Scan for the cell matching the given text and deliver its [x, y] coordinate at center. 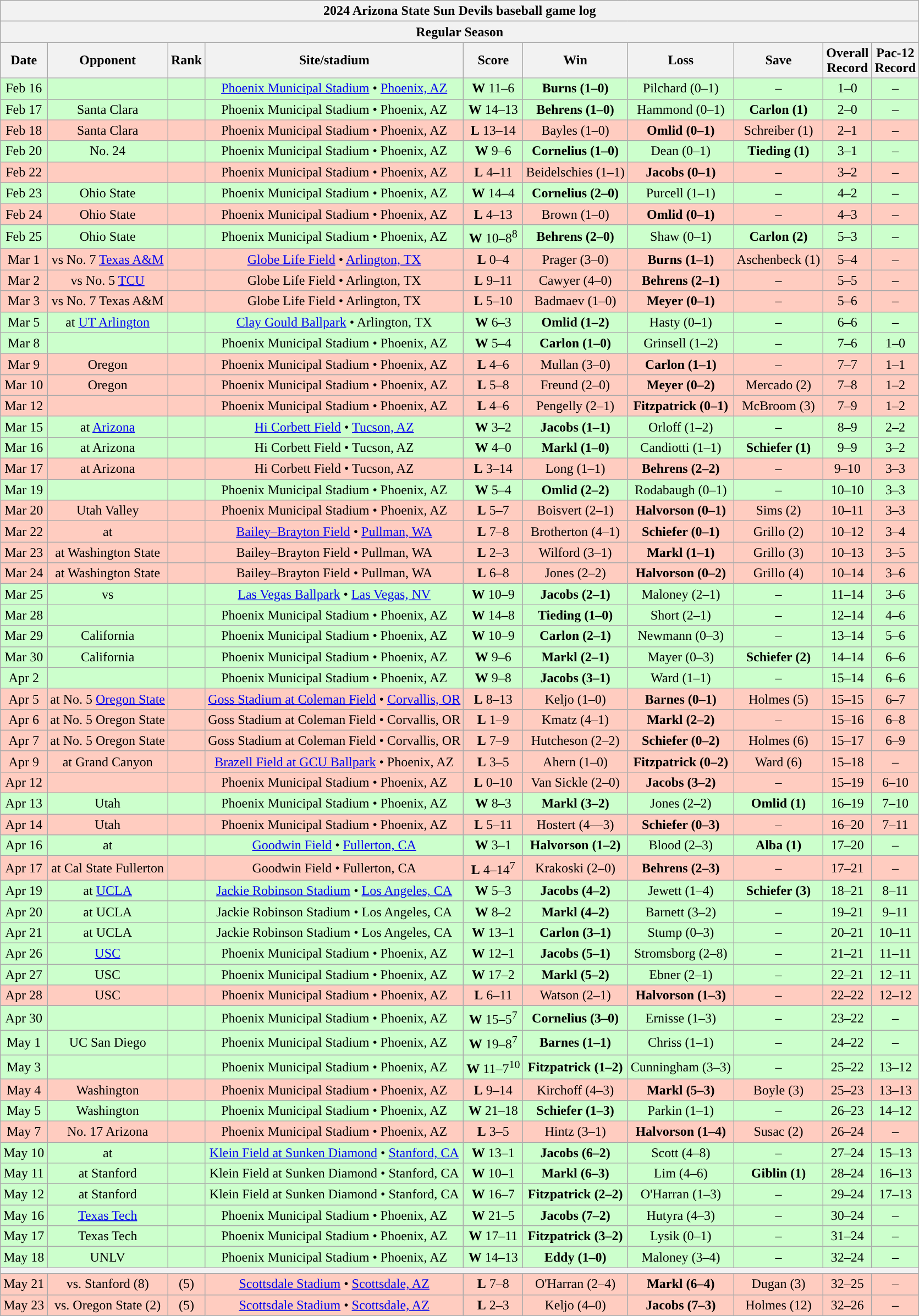
Mar 15 [24, 427]
Mar 2 [24, 280]
Apr 5 [24, 699]
Freund (2–0) [575, 385]
W 14–8 [493, 615]
Hostert (4—3) [575, 825]
Markl (5–3) [681, 1090]
Markl (5–2) [575, 975]
Apr 17 [24, 869]
8–9 [848, 427]
Utah Valley [108, 511]
Feb 23 [24, 193]
3–5 [895, 552]
4–3 [848, 214]
32–25 [848, 1284]
Aschenbeck (1) [778, 259]
No. 17 Arizona [108, 1131]
W 3–2 [493, 427]
Jacobs (6–2) [575, 1153]
Apr 9 [24, 761]
Markl (1–1) [681, 552]
Fitzpatrick (2–2) [575, 1195]
Cunningham (3–3) [681, 1068]
32–26 [848, 1305]
May 21 [24, 1284]
Markl (6–4) [681, 1284]
Mar 1 [24, 259]
Schiefer (1) [778, 447]
Holmes (12) [778, 1305]
L 9–14 [493, 1090]
May 5 [24, 1110]
Carlon (1) [778, 109]
2–2 [895, 427]
Markl (6–3) [575, 1174]
Kmatz (4–1) [575, 720]
7–11 [895, 825]
Tieding (1) [778, 151]
Feb 16 [24, 89]
Rodabaugh (0–1) [681, 490]
Holmes (5) [778, 699]
Hasty (0–1) [681, 322]
Mar 20 [24, 511]
Mar 24 [24, 573]
Dean (0–1) [681, 151]
Grillo (4) [778, 573]
Mar 22 [24, 532]
Keljo (4–0) [575, 1305]
Maloney (2–1) [681, 594]
at UT Arlington [108, 322]
L 6–8 [493, 573]
May 10 [24, 1153]
W 8–2 [493, 911]
Carlon (2) [778, 236]
Barnes (0–1) [681, 699]
Blood (2–3) [681, 845]
May 12 [24, 1195]
O'Harran (2–4) [575, 1284]
Boisvert (2–1) [575, 511]
Carlon (2–1) [575, 636]
Behrens (2–3) [681, 869]
Newmann (0–3) [681, 636]
Behrens (2–1) [681, 280]
Markl (3–2) [575, 804]
Ahern (1–0) [575, 761]
Grinsell (1–2) [681, 343]
Omlid (1–2) [575, 322]
28–24 [848, 1174]
W 12–1 [493, 953]
16–19 [848, 804]
Behrens (1–0) [575, 109]
L 5–8 [493, 385]
13–14 [848, 636]
2–1 [848, 130]
L 9–11 [493, 280]
3–4 [895, 532]
May 3 [24, 1068]
Markl (1–0) [575, 447]
Save [778, 60]
25–23 [848, 1090]
OverallRecord [848, 60]
7–7 [848, 364]
at Grand Canyon [108, 761]
21–21 [848, 953]
Pengelly (2–1) [575, 406]
Brotherton (4–1) [575, 532]
Mar 10 [24, 385]
11–11 [895, 953]
May 16 [24, 1215]
Apr 6 [24, 720]
Mercado (2) [778, 385]
Feb 25 [24, 236]
Orloff (1–2) [681, 427]
Parkin (1–1) [681, 1110]
18–21 [848, 891]
Loss [681, 60]
Holmes (6) [778, 740]
Halvorson (1–4) [681, 1131]
Apr 13 [24, 804]
W 17–2 [493, 975]
Date [24, 60]
Behrens (2–2) [681, 469]
UNLV [108, 1257]
6–7 [895, 699]
Barnett (3–2) [681, 911]
Apr 28 [24, 996]
L 4–11 [493, 172]
Fitzpatrick (0–2) [681, 761]
Stump (0–3) [681, 932]
8–11 [895, 891]
30–24 [848, 1215]
Apr 21 [24, 932]
10–10 [848, 490]
Pilchard (0–1) [681, 89]
12–11 [895, 975]
Schiefer (1–3) [575, 1110]
Apr 19 [24, 891]
Feb 22 [24, 172]
Las Vegas Ballpark • Las Vegas, NV [334, 594]
May 17 [24, 1236]
L 8–13 [493, 699]
W 15–57 [493, 1018]
Scott (4–8) [681, 1153]
May 23 [24, 1305]
Shaw (0–1) [681, 236]
15–19 [848, 782]
Jacobs (7–2) [575, 1215]
5–5 [848, 280]
Maloney (3–4) [681, 1257]
No. 24 [108, 151]
Sims (2) [778, 511]
Watson (2–1) [575, 996]
Jacobs (1–1) [575, 427]
Apr 14 [24, 825]
Fitzpatrick (1–2) [575, 1068]
W 16–7 [493, 1195]
Mar 16 [24, 447]
25–22 [848, 1068]
Lysik (0–1) [681, 1236]
W 11–6 [493, 89]
Cornelius (2–0) [575, 193]
Hintz (3–1) [575, 1131]
Mayer (0–3) [681, 657]
Apr 20 [24, 911]
Susac (2) [778, 1131]
Mar 5 [24, 322]
L 3–14 [493, 469]
Markl (4–2) [575, 911]
Bayles (1–0) [575, 130]
Jacobs (3–2) [681, 782]
Rank [187, 60]
O'Harran (1–3) [681, 1195]
Schiefer (0–1) [681, 532]
Beidelschies (1–1) [575, 172]
W 6–3 [493, 322]
9–9 [848, 447]
Site/stadium [334, 60]
L 6–11 [493, 996]
Jacobs (4–2) [575, 891]
Mar 30 [24, 657]
31–24 [848, 1236]
Mar 12 [24, 406]
Mar 3 [24, 301]
vs [108, 594]
Feb 18 [24, 130]
Lim (4–6) [681, 1174]
Halvorson (1–2) [575, 845]
vs. Stanford (8) [108, 1284]
Mar 28 [24, 615]
1–1 [895, 364]
Apr 27 [24, 975]
13–12 [895, 1068]
Omlid (1) [778, 804]
Apr 16 [24, 845]
Apr 7 [24, 740]
Ward (6) [778, 761]
10–13 [848, 552]
May 11 [24, 1174]
Ebner (2–1) [681, 975]
Burns (1–0) [575, 89]
W 3–1 [493, 845]
W 5–3 [493, 891]
Chriss (1–1) [681, 1042]
W 19–87 [493, 1042]
Grillo (2) [778, 532]
10–14 [848, 573]
Short (2–1) [681, 615]
Jacobs (0–1) [681, 172]
W 14–4 [493, 193]
L 13–14 [493, 130]
Stromsborg (2–8) [681, 953]
Ward (1–1) [681, 678]
W 8–3 [493, 804]
Feb 24 [24, 214]
L 5–7 [493, 511]
Long (1–1) [575, 469]
Behrens (2–0) [575, 236]
UC San Diego [108, 1042]
vs No. 5 TCU [108, 280]
Apr 2 [24, 678]
Cawyer (4–0) [575, 280]
Clay Gould Ballpark • Arlington, TX [334, 322]
7–9 [848, 406]
3–1 [848, 151]
L 0–10 [493, 782]
Mar 19 [24, 490]
Meyer (0–1) [681, 301]
Giblin (1) [778, 1174]
Eddy (1–0) [575, 1257]
Schreiber (1) [778, 130]
6–8 [895, 720]
W 17–11 [493, 1236]
Wilford (3–1) [575, 552]
26–24 [848, 1131]
Halvorson (0–1) [681, 511]
May 4 [24, 1090]
Cornelius (3–0) [575, 1018]
15–16 [848, 720]
Halvorson (1–3) [681, 996]
Win [575, 60]
Alba (1) [778, 845]
Mar 8 [24, 343]
12–12 [895, 996]
W 11–710 [493, 1068]
Van Sickle (2–0) [575, 782]
17–20 [848, 845]
Purcell (1–1) [681, 193]
10–12 [848, 532]
Feb 17 [24, 109]
Pac-12Record [895, 60]
Markl (2–1) [575, 657]
Jacobs (5–1) [575, 953]
24–22 [848, 1042]
Prager (3–0) [575, 259]
Markl (2–2) [681, 720]
7–10 [895, 804]
L 4–13 [493, 214]
6–10 [895, 782]
Schiefer (2) [778, 657]
2–0 [848, 109]
W 21–18 [493, 1110]
Mar 29 [24, 636]
12–14 [848, 615]
Schiefer (0–3) [681, 825]
Keljo (1–0) [575, 699]
9–11 [895, 911]
15–17 [848, 740]
26–23 [848, 1110]
Hutcheson (2–2) [575, 740]
Carlon (3–1) [575, 932]
Burns (1–1) [681, 259]
Badmaev (1–0) [575, 301]
29–24 [848, 1195]
Barnes (1–1) [575, 1042]
Fitzpatrick (3–2) [575, 1236]
Tieding (1–0) [575, 615]
Brown (1–0) [575, 214]
L 4–147 [493, 869]
Mar 9 [24, 364]
19–21 [848, 911]
Omlid (2–2) [575, 490]
Mar 23 [24, 552]
Apr 26 [24, 953]
Jacobs (7–3) [681, 1305]
11–14 [848, 594]
L 1–9 [493, 720]
L 5–10 [493, 301]
20–21 [848, 932]
L 0–4 [493, 259]
Brazell Field at GCU Ballpark • Phoenix, AZ [334, 761]
Candiotti (1–1) [681, 447]
Boyle (3) [778, 1090]
Apr 30 [24, 1018]
14–12 [895, 1110]
17–21 [848, 869]
Krakoski (2–0) [575, 869]
W 21–5 [493, 1215]
Hutyra (4–3) [681, 1215]
6–9 [895, 740]
5–3 [848, 236]
Mar 25 [24, 594]
Jacobs (3–1) [575, 678]
Dugan (3) [778, 1284]
L 7–9 [493, 740]
27–24 [848, 1153]
May 18 [24, 1257]
16–20 [848, 825]
Hammond (0–1) [681, 109]
Regular Season [460, 32]
15–15 [848, 699]
at Cal State Fullerton [108, 869]
Halvorson (0–2) [681, 573]
Meyer (0–2) [681, 385]
23–22 [848, 1018]
W 4–0 [493, 447]
May 7 [24, 1131]
16–13 [895, 1174]
Jacobs (2–1) [575, 594]
22–21 [848, 975]
Mar 17 [24, 469]
L 5–11 [493, 825]
Kirchoff (4–3) [575, 1090]
Score [493, 60]
Apr 12 [24, 782]
vs. Oregon State (2) [108, 1305]
W 9–8 [493, 678]
Grillo (3) [778, 552]
7–8 [848, 385]
Ernisse (1–3) [681, 1018]
Feb 20 [24, 151]
5–4 [848, 259]
May 1 [24, 1042]
Mullan (3–0) [575, 364]
15–14 [848, 678]
2024 Arizona State Sun Devils baseball game log [460, 11]
Schiefer (3) [778, 891]
Jewett (1–4) [681, 891]
Carlon (1–0) [575, 343]
9–10 [848, 469]
17–13 [895, 1195]
7–6 [848, 343]
14–14 [848, 657]
4–2 [848, 193]
32–24 [848, 1257]
15–13 [895, 1153]
22–22 [848, 996]
13–13 [895, 1090]
Opponent [108, 60]
W 10–1 [493, 1174]
Carlon (1–1) [681, 364]
Fitzpatrick (0–1) [681, 406]
McBroom (3) [778, 406]
4–6 [895, 615]
Cornelius (1–0) [575, 151]
W 10–88 [493, 236]
Schiefer (0–2) [681, 740]
15–18 [848, 761]
